Detect which cell encompasses the target text, then output its [x, y] center coordinate. 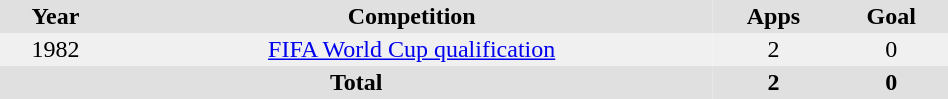
Total [356, 82]
Competition [412, 16]
Year [56, 16]
1982 [56, 50]
Apps [774, 16]
FIFA World Cup qualification [412, 50]
Goal [891, 16]
